Pinpoint the cell where the given text exists, returning its [x, y] midpoint coordinate. 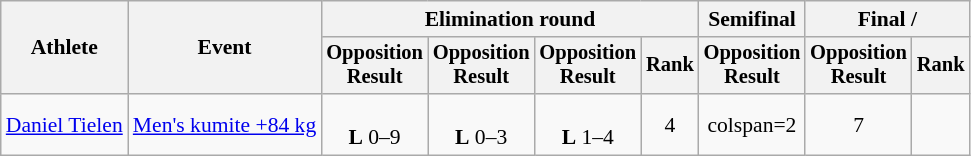
L 1–4 [588, 124]
Elimination round [510, 19]
Athlete [64, 48]
L 0–9 [374, 124]
L 0–3 [482, 124]
colspan=2 [752, 124]
Event [224, 48]
Final / [887, 19]
4 [670, 124]
Daniel Tielen [64, 124]
Men's kumite +84 kg [224, 124]
7 [858, 124]
Semifinal [752, 19]
